Pinpoint the cell where the given text exists, returning its (x, y) midpoint coordinate. 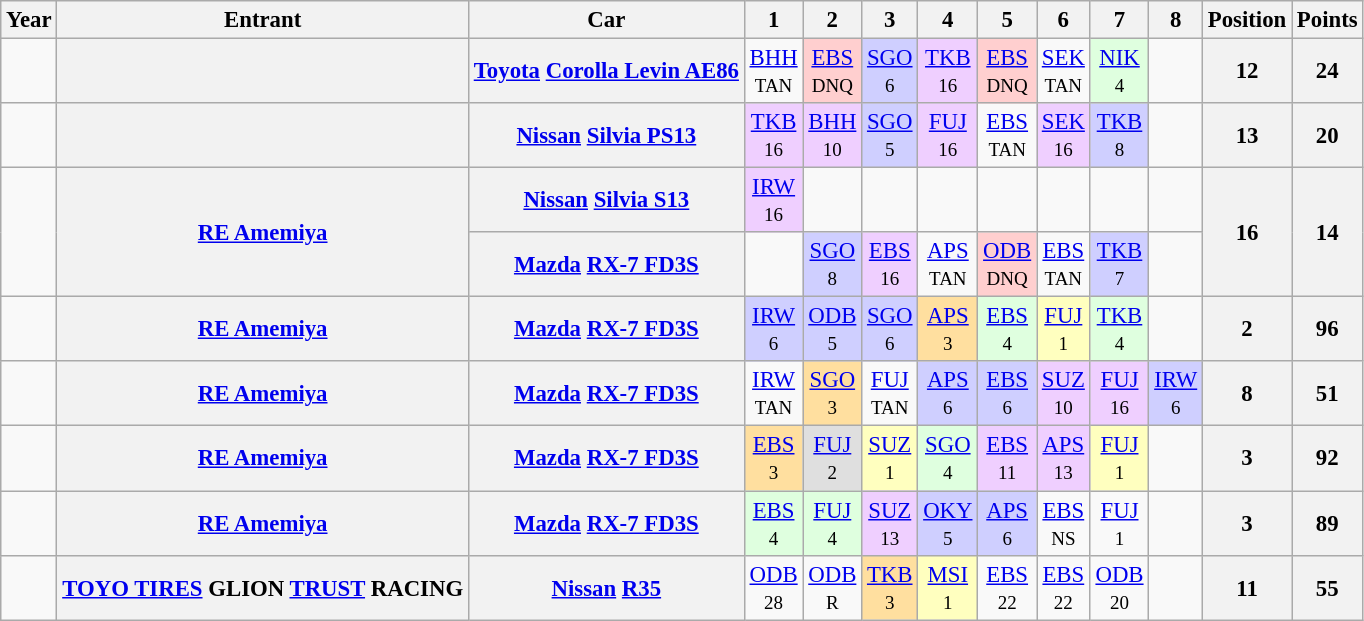
BHH10 (832, 136)
5 (1008, 20)
EBS11 (1008, 458)
FUJTAN (890, 394)
92 (1328, 458)
OKY5 (948, 524)
EBS16 (890, 264)
7 (1120, 20)
ODB5 (832, 330)
6 (1063, 20)
Nissan R35 (606, 588)
89 (1328, 524)
13 (1246, 136)
ODB20 (1120, 588)
Year (29, 20)
SEK16 (1063, 136)
ODBDNQ (1008, 264)
TKB7 (1120, 264)
NIK4 (1120, 72)
14 (1328, 232)
SUZ10 (1063, 394)
1 (774, 20)
ODBR (832, 588)
IRW16 (774, 200)
Nissan Silvia PS13 (606, 136)
SGO3 (832, 394)
55 (1328, 588)
ODB28 (774, 588)
Entrant (263, 20)
TOYO TIRES GLION TRUST RACING (263, 588)
Nissan Silvia S13 (606, 200)
11 (1246, 588)
16 (1246, 232)
EBS3 (774, 458)
TKB3 (890, 588)
SGO5 (890, 136)
Toyota Corolla Levin AE86 (606, 72)
SGO8 (832, 264)
20 (1328, 136)
SGO4 (948, 458)
SEKTAN (1063, 72)
EBSNS (1063, 524)
96 (1328, 330)
FUJ2 (832, 458)
SUZ1 (890, 458)
24 (1328, 72)
SUZ13 (890, 524)
EBS6 (1008, 394)
12 (1246, 72)
51 (1328, 394)
APS3 (948, 330)
FUJ4 (832, 524)
APS13 (1063, 458)
Position (1246, 20)
MSI1 (948, 588)
APSTAN (948, 264)
BHHTAN (774, 72)
Points (1328, 20)
Car (606, 20)
IRWTAN (774, 394)
4 (948, 20)
TKB4 (1120, 330)
TKB8 (1120, 136)
